Output the [X, Y] coordinate of the center of the cell containing the given text.  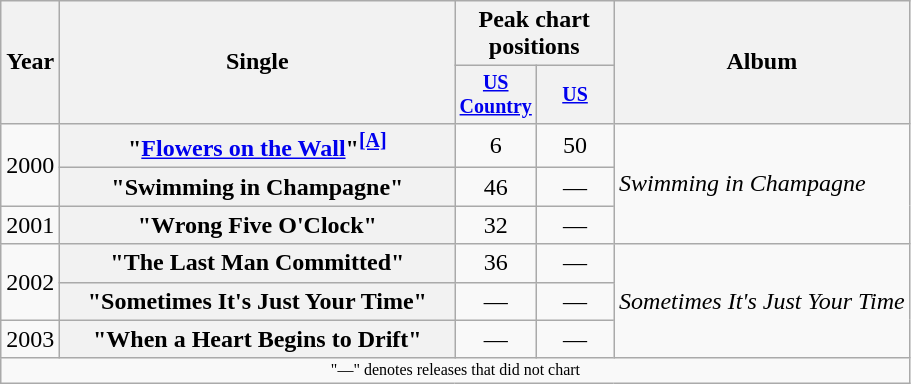
"When a Heart Begins to Drift" [258, 339]
36 [496, 263]
2000 [30, 164]
Swimming in Champagne [762, 184]
Peak chartpositions [534, 34]
"Flowers on the Wall"[A] [258, 146]
46 [496, 187]
Sometimes It's Just Your Time [762, 301]
Album [762, 62]
"—" denotes releases that did not chart [456, 370]
"Sometimes It's Just Your Time" [258, 301]
50 [576, 146]
32 [496, 225]
2003 [30, 339]
Year [30, 62]
2002 [30, 282]
US [576, 94]
Single [258, 62]
2001 [30, 225]
6 [496, 146]
"The Last Man Committed" [258, 263]
"Wrong Five O'Clock" [258, 225]
"Swimming in Champagne" [258, 187]
US Country [496, 94]
